Extract the [x, y] coordinate from the center of the cell holding the provided text.  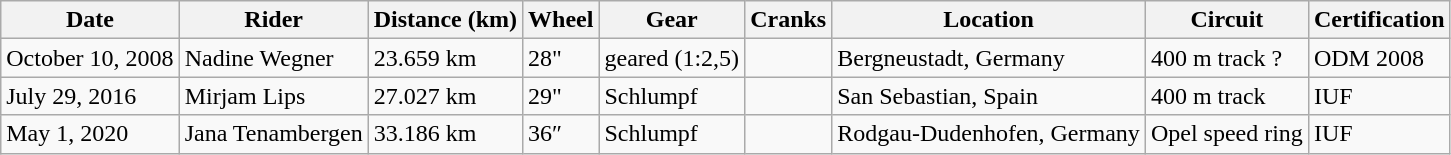
27.027 km [445, 96]
Opel speed ring [1226, 134]
Rodgau-Dudenhofen, Germany [989, 134]
May 1, 2020 [90, 134]
Distance (km) [445, 20]
July 29, 2016 [90, 96]
Date [90, 20]
Wheel [561, 20]
Gear [672, 20]
San Sebastian, Spain [989, 96]
33.186 km [445, 134]
geared (1:2,5) [672, 58]
Jana Tenambergen [274, 134]
400 m track ? [1226, 58]
Location [989, 20]
29" [561, 96]
October 10, 2008 [90, 58]
Circuit [1226, 20]
23.659 km [445, 58]
Cranks [788, 20]
36″ [561, 134]
28" [561, 58]
Certification [1379, 20]
Rider [274, 20]
Bergneustadt, Germany [989, 58]
Mirjam Lips [274, 96]
Nadine Wegner [274, 58]
ODM 2008 [1379, 58]
400 m track [1226, 96]
